For the text-containing cell, return its midpoint in (x, y) coordinate format. 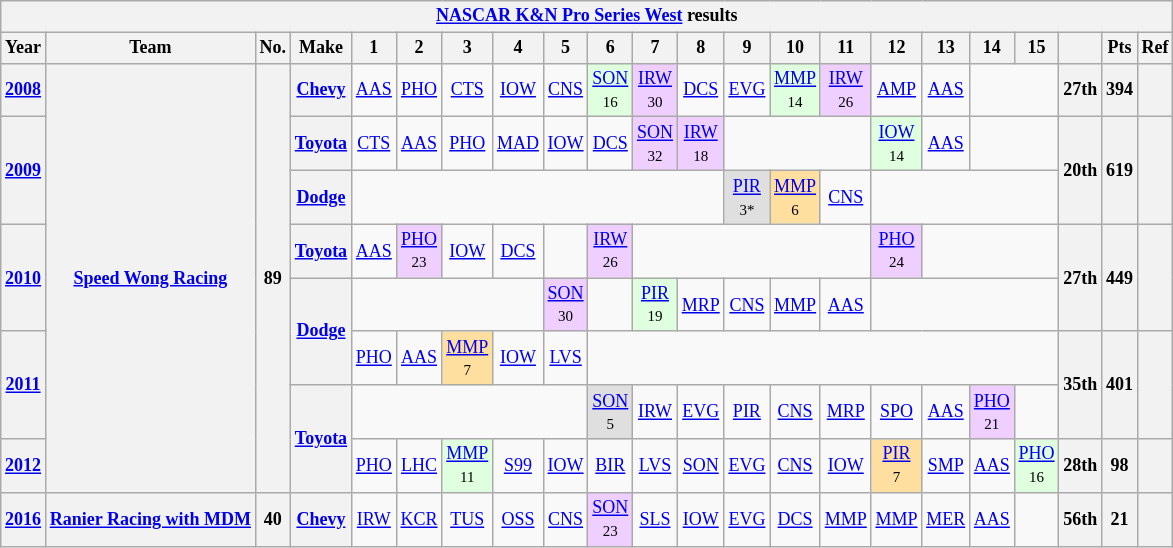
SON30 (566, 305)
PIR19 (656, 305)
Team (150, 48)
MAD (518, 144)
2012 (24, 466)
MMP14 (796, 90)
2 (419, 48)
2009 (24, 170)
10 (796, 48)
35th (1080, 384)
3 (468, 48)
PIR7 (896, 466)
PHO21 (992, 412)
SON16 (610, 90)
PHO23 (419, 251)
1 (374, 48)
40 (272, 519)
SON32 (656, 144)
PIR3* (747, 197)
619 (1120, 170)
SPO (896, 412)
56th (1080, 519)
Year (24, 48)
TUS (468, 519)
13 (946, 48)
MER (946, 519)
IRW30 (656, 90)
S99 (518, 466)
6 (610, 48)
89 (272, 278)
21 (1120, 519)
No. (272, 48)
SON5 (610, 412)
28th (1080, 466)
SON23 (610, 519)
2008 (24, 90)
98 (1120, 466)
5 (566, 48)
12 (896, 48)
14 (992, 48)
SON (700, 466)
9 (747, 48)
20th (1080, 170)
449 (1120, 278)
SLS (656, 519)
IRW18 (700, 144)
8 (700, 48)
MMP11 (468, 466)
Ref (1155, 48)
Speed Wong Racing (150, 278)
IOW14 (896, 144)
Make (320, 48)
2010 (24, 278)
LHC (419, 466)
MMP7 (468, 358)
KCR (419, 519)
2011 (24, 384)
Pts (1120, 48)
PHO16 (1036, 466)
MMP6 (796, 197)
BIR (610, 466)
Ranier Racing with MDM (150, 519)
7 (656, 48)
15 (1036, 48)
401 (1120, 384)
4 (518, 48)
NASCAR K&N Pro Series West results (587, 16)
11 (846, 48)
PHO24 (896, 251)
394 (1120, 90)
SMP (946, 466)
OSS (518, 519)
PIR (747, 412)
AMP (896, 90)
2016 (24, 519)
